Detect which cell encompasses the target text, then output its [X, Y] center coordinate. 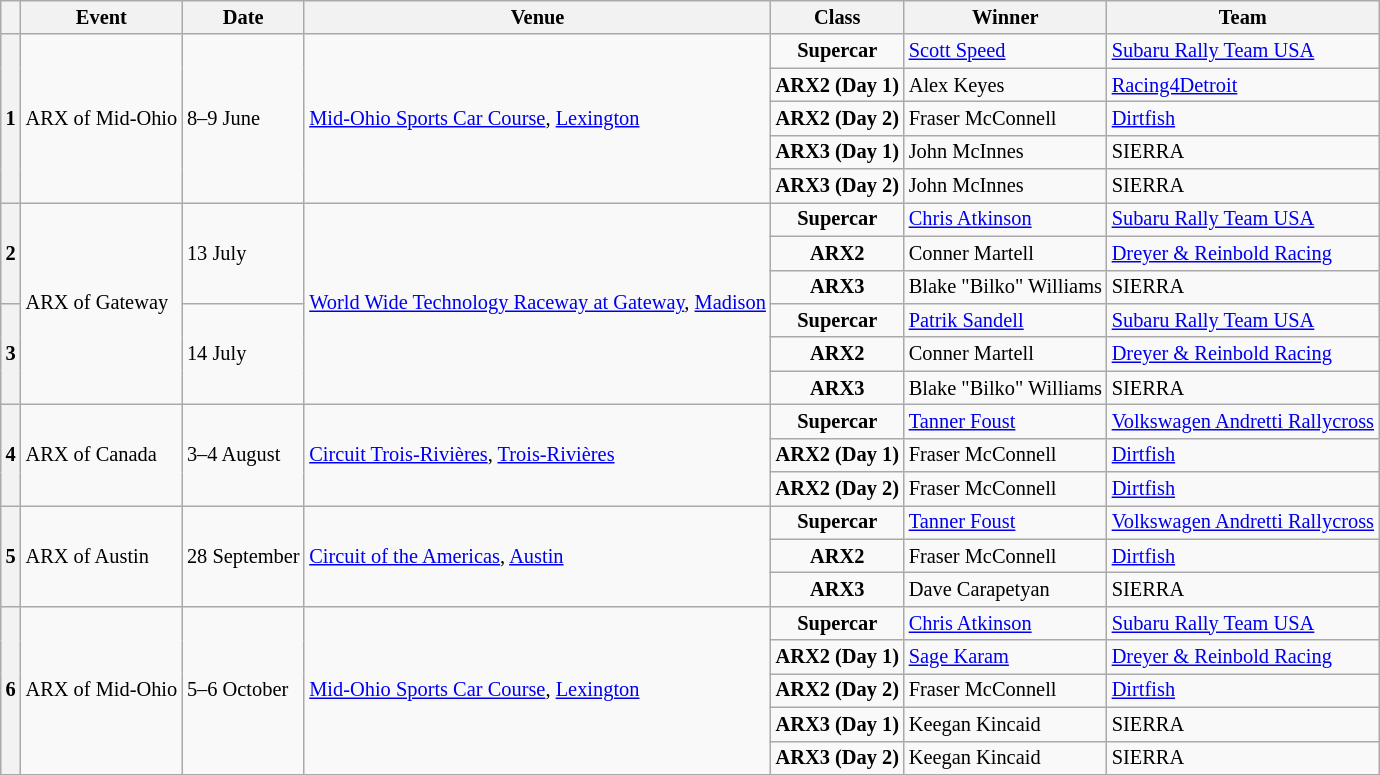
5–6 October [243, 690]
13 July [243, 252]
ARX of Austin [102, 556]
Team [1243, 17]
6 [11, 690]
3–4 August [243, 454]
Racing4Detroit [1243, 85]
1 [11, 118]
Class [838, 17]
Date [243, 17]
Scott Speed [1006, 51]
14 July [243, 354]
Alex Keyes [1006, 85]
World Wide Technology Raceway at Gateway, Madison [537, 303]
Dave Carapetyan [1006, 589]
ARX of Gateway [102, 303]
28 September [243, 556]
2 [11, 252]
Patrik Sandell [1006, 320]
Winner [1006, 17]
Venue [537, 17]
Event [102, 17]
Sage Karam [1006, 657]
4 [11, 454]
3 [11, 354]
Circuit of the Americas, Austin [537, 556]
5 [11, 556]
ARX of Canada [102, 454]
8–9 June [243, 118]
Circuit Trois-Rivières, Trois-Rivières [537, 454]
